Locate the cell with the specified text and output its [X, Y] center coordinate. 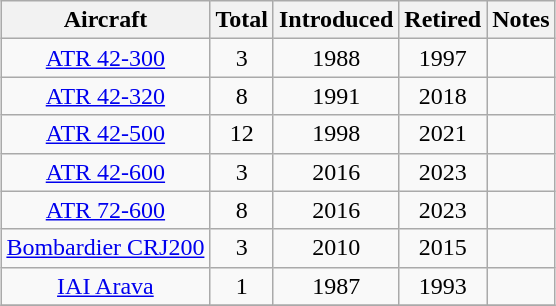
1 [242, 286]
Total [242, 20]
2015 [443, 248]
2018 [443, 96]
1991 [336, 96]
1987 [336, 286]
2010 [336, 248]
1988 [336, 58]
Notes [521, 20]
Bombardier CRJ200 [106, 248]
12 [242, 134]
ATR 42-300 [106, 58]
1998 [336, 134]
Aircraft [106, 20]
ATR 72-600 [106, 210]
ATR 42-320 [106, 96]
ATR 42-600 [106, 172]
Introduced [336, 20]
IAI Arava [106, 286]
1997 [443, 58]
ATR 42-500 [106, 134]
2021 [443, 134]
1993 [443, 286]
Retired [443, 20]
